Detect which cell encompasses the target text, then output its [X, Y] center coordinate. 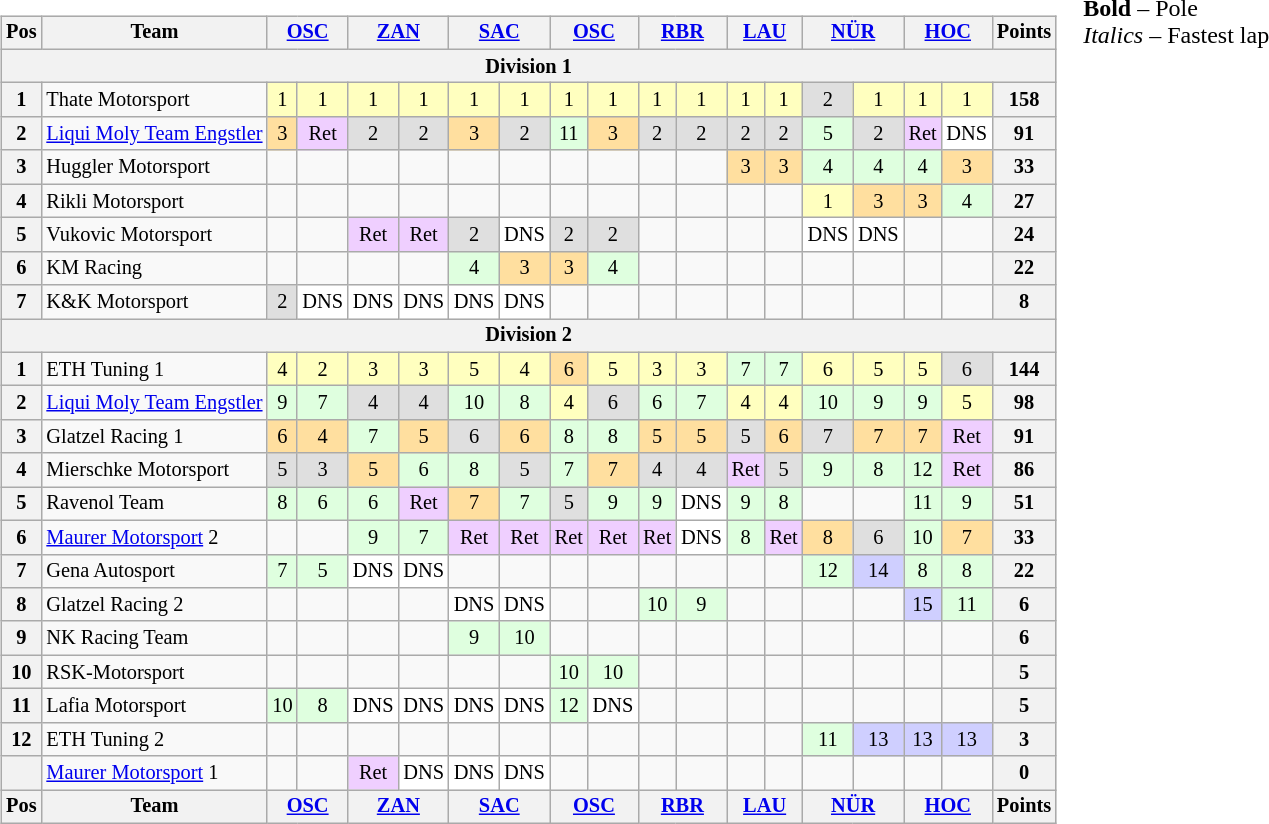
Glatzel Racing 1 [154, 437]
51 [1024, 504]
27 [1024, 201]
Maurer Motorsport 1 [154, 773]
Maurer Motorsport 2 [154, 537]
K&K Motorsport [154, 302]
Ravenol Team [154, 504]
14 [878, 571]
Rikli Motorsport [154, 201]
Gena Autosport [154, 571]
Glatzel Racing 2 [154, 605]
Huggler Motorsport [154, 167]
144 [1024, 369]
Vukovic Motorsport [154, 235]
Division 2 [528, 336]
RSK-Motorsport [154, 672]
Lafia Motorsport [154, 706]
86 [1024, 470]
158 [1024, 100]
NK Racing Team [154, 638]
24 [1024, 235]
Thate Motorsport [154, 100]
98 [1024, 403]
15 [923, 605]
Mierschke Motorsport [154, 470]
KM Racing [154, 268]
Division 1 [528, 66]
0 [1024, 773]
ETH Tuning 2 [154, 739]
ETH Tuning 1 [154, 369]
